Output the [x, y] coordinate of the center of the cell containing the given text.  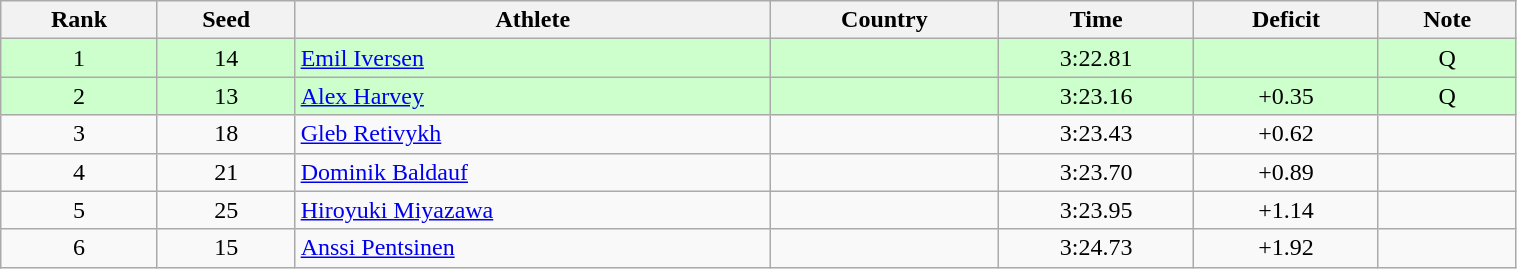
+0.89 [1286, 172]
+1.92 [1286, 248]
Alex Harvey [532, 96]
2 [80, 96]
3:23.70 [1096, 172]
Emil Iversen [532, 58]
18 [226, 134]
6 [80, 248]
+0.35 [1286, 96]
25 [226, 210]
3:23.43 [1096, 134]
3:23.16 [1096, 96]
15 [226, 248]
Hiroyuki Miyazawa [532, 210]
Anssi Pentsinen [532, 248]
Time [1096, 20]
4 [80, 172]
Dominik Baldauf [532, 172]
Note [1447, 20]
14 [226, 58]
3:24.73 [1096, 248]
13 [226, 96]
Rank [80, 20]
+1.14 [1286, 210]
Seed [226, 20]
1 [80, 58]
Country [884, 20]
5 [80, 210]
+0.62 [1286, 134]
3:23.95 [1096, 210]
Deficit [1286, 20]
Gleb Retivykh [532, 134]
3:22.81 [1096, 58]
Athlete [532, 20]
3 [80, 134]
21 [226, 172]
